Scan for the cell matching the given text and deliver its (X, Y) coordinate at center. 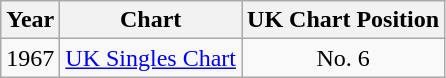
UK Chart Position (344, 20)
Chart (151, 20)
UK Singles Chart (151, 58)
Year (30, 20)
No. 6 (344, 58)
1967 (30, 58)
